Detect which cell encompasses the target text, then output its [x, y] center coordinate. 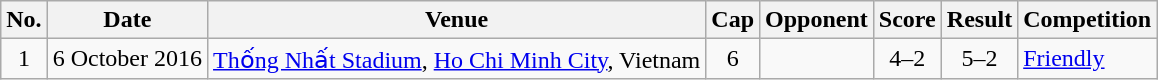
4–2 [907, 59]
Score [907, 20]
5–2 [979, 59]
1 [24, 59]
Friendly [1088, 59]
Venue [457, 20]
6 October 2016 [127, 59]
Result [979, 20]
Date [127, 20]
No. [24, 20]
Cap [733, 20]
Thống Nhất Stadium, Ho Chi Minh City, Vietnam [457, 59]
Competition [1088, 20]
Opponent [817, 20]
6 [733, 59]
